Return the (X, Y) coordinate for the center point of the cell that contains the specified text.  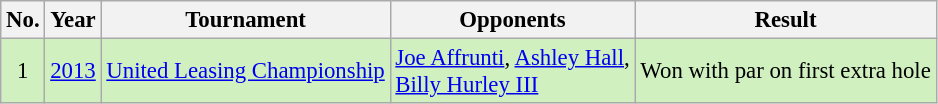
2013 (73, 72)
No. (23, 20)
Opponents (512, 20)
United Leasing Championship (246, 72)
Tournament (246, 20)
Year (73, 20)
Result (786, 20)
Won with par on first extra hole (786, 72)
1 (23, 72)
Joe Affrunti, Ashley Hall, Billy Hurley III (512, 72)
